Determine the (X, Y) coordinate at the center of the cell enclosing the given text.  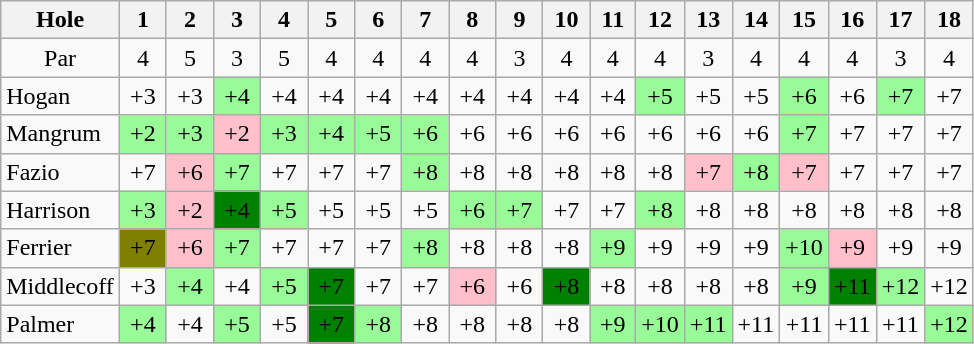
7 (426, 20)
18 (950, 20)
10 (566, 20)
Middlecoff (60, 286)
11 (613, 20)
2 (190, 20)
Hogan (60, 96)
13 (708, 20)
8 (472, 20)
9 (520, 20)
Mangrum (60, 134)
17 (900, 20)
16 (852, 20)
Par (60, 58)
1 (142, 20)
12 (660, 20)
Fazio (60, 172)
Palmer (60, 324)
15 (804, 20)
Harrison (60, 210)
6 (378, 20)
Hole (60, 20)
Ferrier (60, 248)
14 (756, 20)
